Provide the [x, y] coordinate of the cell's center where the given text is located.  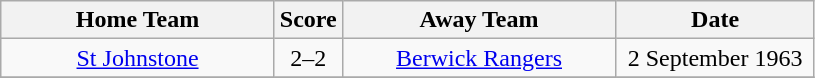
Away Team [479, 20]
Berwick Rangers [479, 58]
Home Team [138, 20]
Date [716, 20]
St Johnstone [138, 58]
2 September 1963 [716, 58]
2–2 [308, 58]
Score [308, 20]
